Return the (x, y) coordinate for the center point of the cell that contains the specified text.  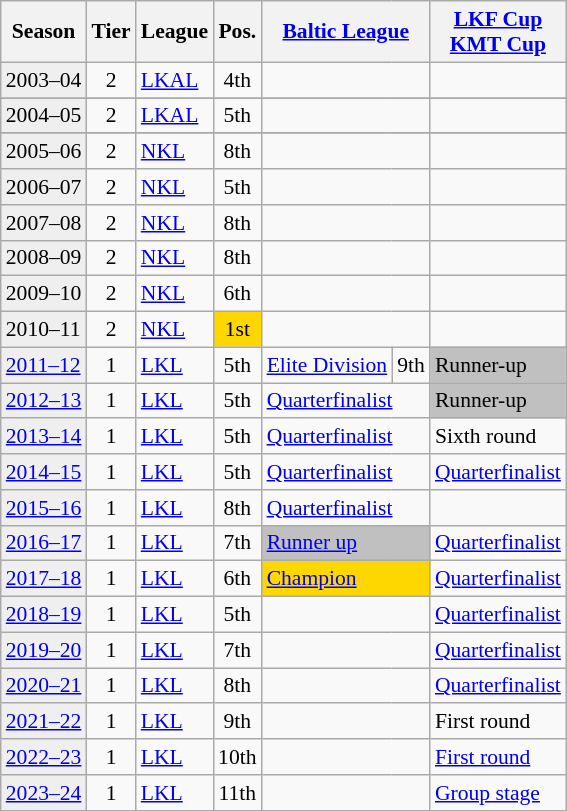
2012–13 (44, 401)
2005–06 (44, 152)
Champion (346, 579)
2003–04 (44, 80)
2006–07 (44, 187)
Elite Division (328, 365)
Pos. (238, 32)
4th (238, 80)
Season (44, 32)
2009–10 (44, 294)
2020–21 (44, 686)
League (174, 32)
2022–23 (44, 757)
LKF CupKMT Cup (498, 32)
2010–11 (44, 330)
2016–17 (44, 543)
Sixth round (498, 437)
2015–16 (44, 508)
2014–15 (44, 472)
Group stage (498, 793)
2018–19 (44, 615)
2019–20 (44, 650)
Runner up (346, 543)
2021–22 (44, 722)
Tier (110, 32)
2004–05 (44, 116)
10th (238, 757)
Baltic League (346, 32)
2017–18 (44, 579)
2008–09 (44, 258)
2007–08 (44, 223)
2023–24 (44, 793)
2013–14 (44, 437)
2011–12 (44, 365)
11th (238, 793)
1st (238, 330)
